Capture the cell that displays the provided text and extract its [X, Y] central coordinate. 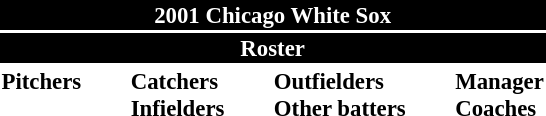
2001 Chicago White Sox [272, 15]
Roster [272, 48]
